For the text-containing cell, return its midpoint in [X, Y] coordinate format. 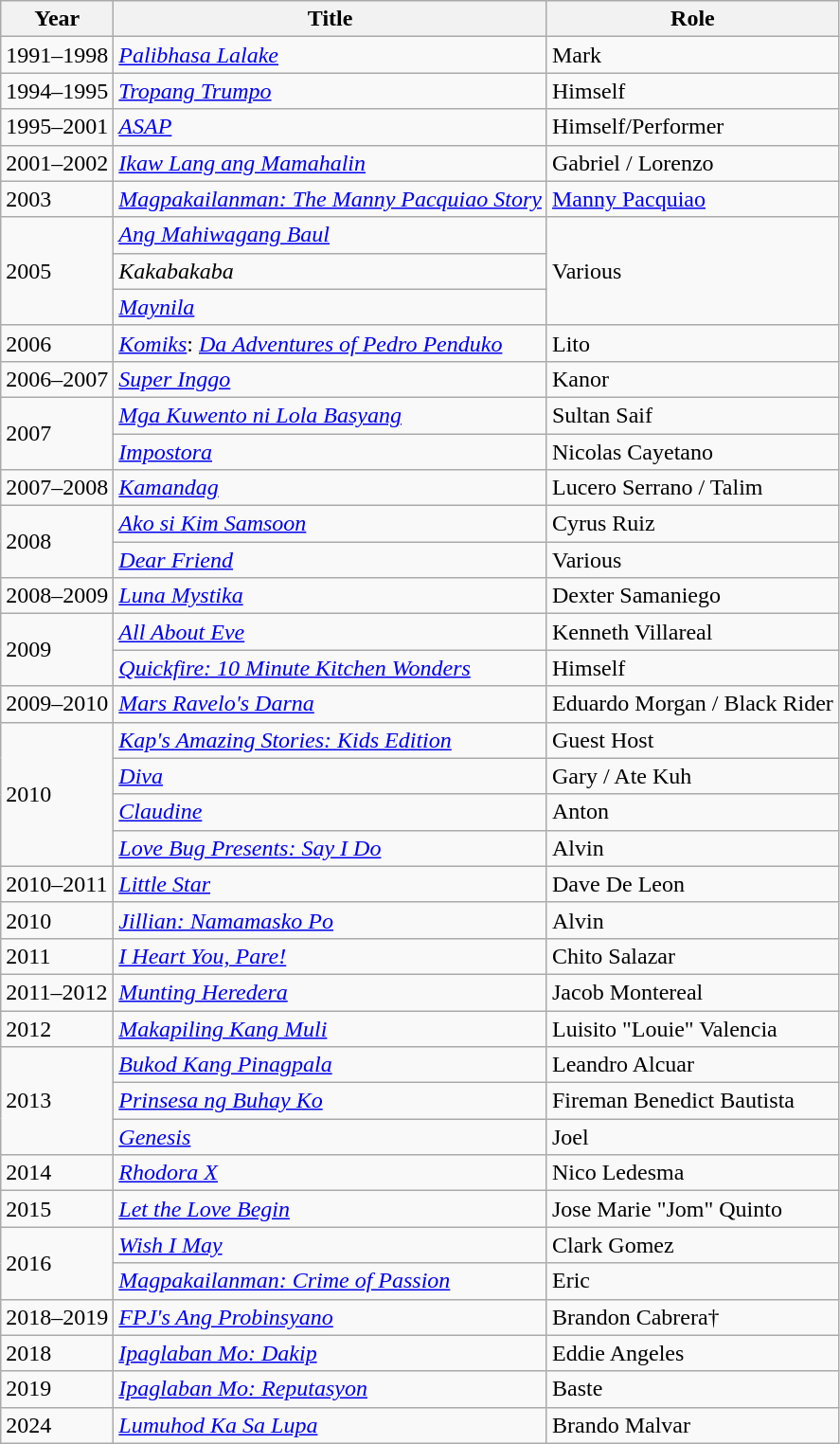
2014 [57, 1173]
1994–1995 [57, 91]
Lito [692, 343]
Ang Mahiwagang Baul [331, 235]
Anton [692, 812]
Nicolas Cayetano [692, 452]
Prinsesa ng Buhay Ko [331, 1101]
ASAP [331, 127]
Leandro Alcuar [692, 1065]
2016 [57, 1263]
I Heart You, Pare! [331, 956]
2015 [57, 1209]
Kenneth Villareal [692, 632]
FPJ's Ang Probinsyano [331, 1317]
Claudine [331, 812]
Lucero Serrano / Talim [692, 488]
Brando Malvar [692, 1425]
Year [57, 19]
Role [692, 19]
2018–2019 [57, 1317]
Luisito "Louie" Valencia [692, 1028]
Luna Mystika [331, 596]
Super Inggo [331, 379]
Nico Ledesma [692, 1173]
2003 [57, 199]
2008 [57, 542]
Jacob Montereal [692, 992]
Jose Marie "Jom" Quinto [692, 1209]
All About Eve [331, 632]
Kap's Amazing Stories: Kids Edition [331, 740]
Dexter Samaniego [692, 596]
Impostora [331, 452]
Wish I May [331, 1245]
Mars Ravelo's Darna [331, 704]
Joel [692, 1137]
Chito Salazar [692, 956]
Kamandag [331, 488]
Little Star [331, 884]
2024 [57, 1425]
Magpakailanman: The Manny Pacquiao Story [331, 199]
Himself/Performer [692, 127]
2009 [57, 650]
Mga Kuwento ni Lola Basyang [331, 415]
2019 [57, 1389]
Gary / Ate Kuh [692, 776]
Eric [692, 1281]
2011–2012 [57, 992]
Komiks: Da Adventures of Pedro Penduko [331, 343]
Sultan Saif [692, 415]
2011 [57, 956]
1991–1998 [57, 55]
Fireman Benedict Bautista [692, 1101]
Dear Friend [331, 560]
2001–2002 [57, 163]
2007 [57, 433]
Rhodora X [331, 1173]
2007–2008 [57, 488]
Eduardo Morgan / Black Rider [692, 704]
2009–2010 [57, 704]
Genesis [331, 1137]
Brandon Cabrera† [692, 1317]
Dave De Leon [692, 884]
2006 [57, 343]
Cyrus Ruiz [692, 524]
Maynila [331, 307]
Tropang Trumpo [331, 91]
Kanor [692, 379]
Guest Host [692, 740]
Gabriel / Lorenzo [692, 163]
2010–2011 [57, 884]
2018 [57, 1353]
Palibhasa Lalake [331, 55]
2013 [57, 1101]
Quickfire: 10 Minute Kitchen Wonders [331, 668]
2008–2009 [57, 596]
Let the Love Begin [331, 1209]
Ako si Kim Samsoon [331, 524]
2006–2007 [57, 379]
Clark Gomez [692, 1245]
Ipaglaban Mo: Dakip [331, 1353]
Ikaw Lang ang Mamahalin [331, 163]
Makapiling Kang Muli [331, 1028]
Ipaglaban Mo: Reputasyon [331, 1389]
Baste [692, 1389]
Bukod Kang Pinagpala [331, 1065]
Munting Heredera [331, 992]
Magpakailanman: Crime of Passion [331, 1281]
Jillian: Namamasko Po [331, 920]
Diva [331, 776]
2005 [57, 271]
2012 [57, 1028]
Mark [692, 55]
Kakabakaba [331, 271]
Eddie Angeles [692, 1353]
1995–2001 [57, 127]
Title [331, 19]
Lumuhod Ka Sa Lupa [331, 1425]
Love Bug Presents: Say I Do [331, 848]
Manny Pacquiao [692, 199]
